Scan for the cell matching the given text and deliver its [x, y] coordinate at center. 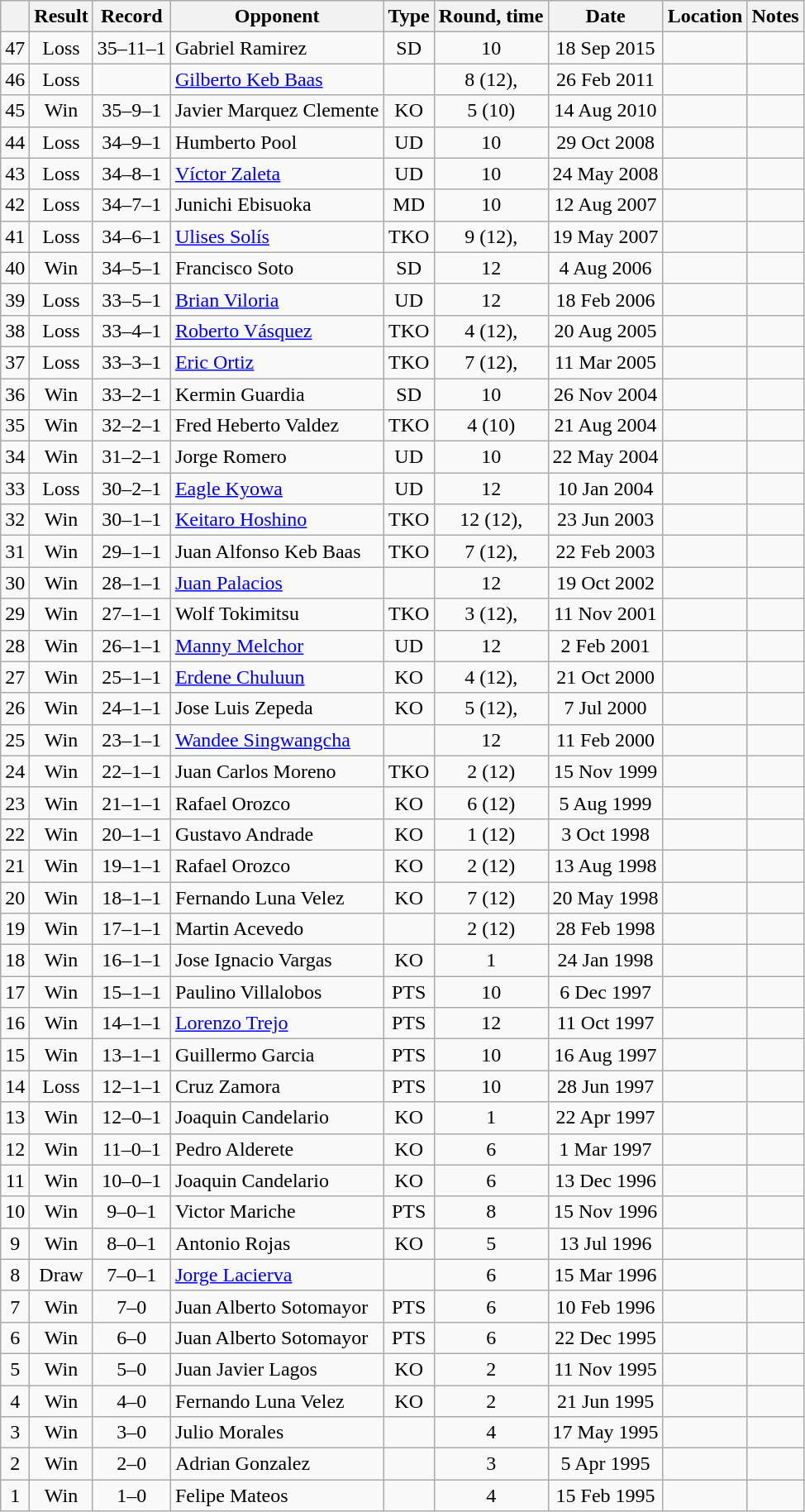
Lorenzo Trejo [277, 1023]
3 (12), [491, 614]
43 [15, 174]
45 [15, 111]
7–0 [131, 1306]
13 Jul 1996 [605, 1243]
34–6–1 [131, 236]
22 Apr 1997 [605, 1118]
34–5–1 [131, 268]
Ulises Solís [277, 236]
44 [15, 142]
Wolf Tokimitsu [277, 614]
25 [15, 740]
2–0 [131, 1464]
5–0 [131, 1369]
4 Aug 2006 [605, 268]
Felipe Mateos [277, 1495]
9 (12), [491, 236]
13 Dec 1996 [605, 1181]
23 Jun 2003 [605, 520]
29 Oct 2008 [605, 142]
3–0 [131, 1433]
13–1–1 [131, 1055]
15–1–1 [131, 992]
Keitaro Hoshino [277, 520]
15 Feb 1995 [605, 1495]
11 [15, 1181]
16 Aug 1997 [605, 1055]
Martin Acevedo [277, 929]
17 [15, 992]
1 (12) [491, 834]
33–3–1 [131, 362]
41 [15, 236]
6 (12) [491, 803]
7 Jul 2000 [605, 708]
11 Feb 2000 [605, 740]
Victor Mariche [277, 1212]
Erdene Chuluun [277, 677]
17–1–1 [131, 929]
22 May 2004 [605, 457]
10 Jan 2004 [605, 489]
9–0–1 [131, 1212]
6 Dec 1997 [605, 992]
Location [705, 17]
34–9–1 [131, 142]
30 [15, 583]
28 [15, 646]
Francisco Soto [277, 268]
22 [15, 834]
Manny Melchor [277, 646]
33–4–1 [131, 331]
20 [15, 897]
39 [15, 299]
10 Feb 1996 [605, 1306]
20–1–1 [131, 834]
Record [131, 17]
23 [15, 803]
15 Nov 1999 [605, 771]
33–5–1 [131, 299]
12 Aug 2007 [605, 205]
28–1–1 [131, 583]
34–7–1 [131, 205]
Jorge Lacierva [277, 1275]
19 Oct 2002 [605, 583]
4–0 [131, 1401]
22–1–1 [131, 771]
30–1–1 [131, 520]
35 [15, 426]
30–2–1 [131, 489]
24 May 2008 [605, 174]
24 [15, 771]
29 [15, 614]
21–1–1 [131, 803]
Jose Ignacio Vargas [277, 961]
7 (12) [491, 897]
Type [408, 17]
21 [15, 866]
7 [15, 1306]
21 Oct 2000 [605, 677]
Víctor Zaleta [277, 174]
1–0 [131, 1495]
11 Mar 2005 [605, 362]
24–1–1 [131, 708]
9 [15, 1243]
36 [15, 394]
Opponent [277, 17]
12–1–1 [131, 1086]
Fred Heberto Valdez [277, 426]
35–11–1 [131, 48]
Juan Javier Lagos [277, 1369]
Cruz Zamora [277, 1086]
34 [15, 457]
5 Apr 1995 [605, 1464]
5 Aug 1999 [605, 803]
1 Mar 1997 [605, 1149]
32 [15, 520]
16–1–1 [131, 961]
46 [15, 79]
13 Aug 1998 [605, 866]
17 May 1995 [605, 1433]
26 Feb 2011 [605, 79]
20 Aug 2005 [605, 331]
28 Jun 1997 [605, 1086]
25–1–1 [131, 677]
2 Feb 2001 [605, 646]
15 [15, 1055]
28 Feb 1998 [605, 929]
6–0 [131, 1338]
24 Jan 1998 [605, 961]
5 (10) [491, 111]
26 Nov 2004 [605, 394]
Date [605, 17]
Juan Alfonso Keb Baas [277, 551]
29–1–1 [131, 551]
Julio Morales [277, 1433]
Brian Viloria [277, 299]
Notes [775, 17]
26–1–1 [131, 646]
Wandee Singwangcha [277, 740]
Kermin Guardia [277, 394]
40 [15, 268]
20 May 1998 [605, 897]
33–2–1 [131, 394]
Gustavo Andrade [277, 834]
3 Oct 1998 [605, 834]
Jorge Romero [277, 457]
15 Nov 1996 [605, 1212]
14 [15, 1086]
33 [15, 489]
11 Nov 1995 [605, 1369]
22 Dec 1995 [605, 1338]
42 [15, 205]
11 Nov 2001 [605, 614]
31–2–1 [131, 457]
Juan Carlos Moreno [277, 771]
Round, time [491, 17]
21 Jun 1995 [605, 1401]
19 [15, 929]
22 Feb 2003 [605, 551]
8 (12), [491, 79]
Eric Ortiz [277, 362]
Antonio Rojas [277, 1243]
Humberto Pool [277, 142]
31 [15, 551]
27–1–1 [131, 614]
Gabriel Ramirez [277, 48]
MD [408, 205]
26 [15, 708]
8–0–1 [131, 1243]
27 [15, 677]
19 May 2007 [605, 236]
7–0–1 [131, 1275]
23–1–1 [131, 740]
21 Aug 2004 [605, 426]
38 [15, 331]
Result [61, 17]
Eagle Kyowa [277, 489]
Jose Luis Zepeda [277, 708]
12 (12), [491, 520]
19–1–1 [131, 866]
16 [15, 1023]
32–2–1 [131, 426]
Juan Palacios [277, 583]
Javier Marquez Clemente [277, 111]
Junichi Ebisuoka [277, 205]
18 Feb 2006 [605, 299]
15 Mar 1996 [605, 1275]
Adrian Gonzalez [277, 1464]
12–0–1 [131, 1118]
37 [15, 362]
47 [15, 48]
Draw [61, 1275]
35–9–1 [131, 111]
18 Sep 2015 [605, 48]
Roberto Vásquez [277, 331]
5 (12), [491, 708]
18 [15, 961]
11–0–1 [131, 1149]
4 (10) [491, 426]
Guillermo Garcia [277, 1055]
Pedro Alderete [277, 1149]
13 [15, 1118]
10–0–1 [131, 1181]
14 Aug 2010 [605, 111]
Paulino Villalobos [277, 992]
34–8–1 [131, 174]
11 Oct 1997 [605, 1023]
14–1–1 [131, 1023]
Gilberto Keb Baas [277, 79]
18–1–1 [131, 897]
